Determine the (X, Y) coordinate at the center of the cell enclosing the given text.  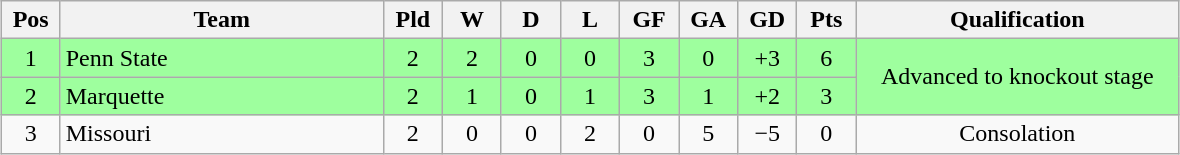
Advanced to knockout stage (1018, 77)
GA (708, 20)
−5 (768, 134)
Marquette (222, 96)
L (590, 20)
Pld (412, 20)
6 (826, 58)
Team (222, 20)
D (530, 20)
Penn State (222, 58)
GF (650, 20)
Pos (30, 20)
Consolation (1018, 134)
+3 (768, 58)
5 (708, 134)
Pts (826, 20)
Missouri (222, 134)
W (472, 20)
+2 (768, 96)
Qualification (1018, 20)
GD (768, 20)
